Determine the (X, Y) coordinate at the center of the cell enclosing the given text.  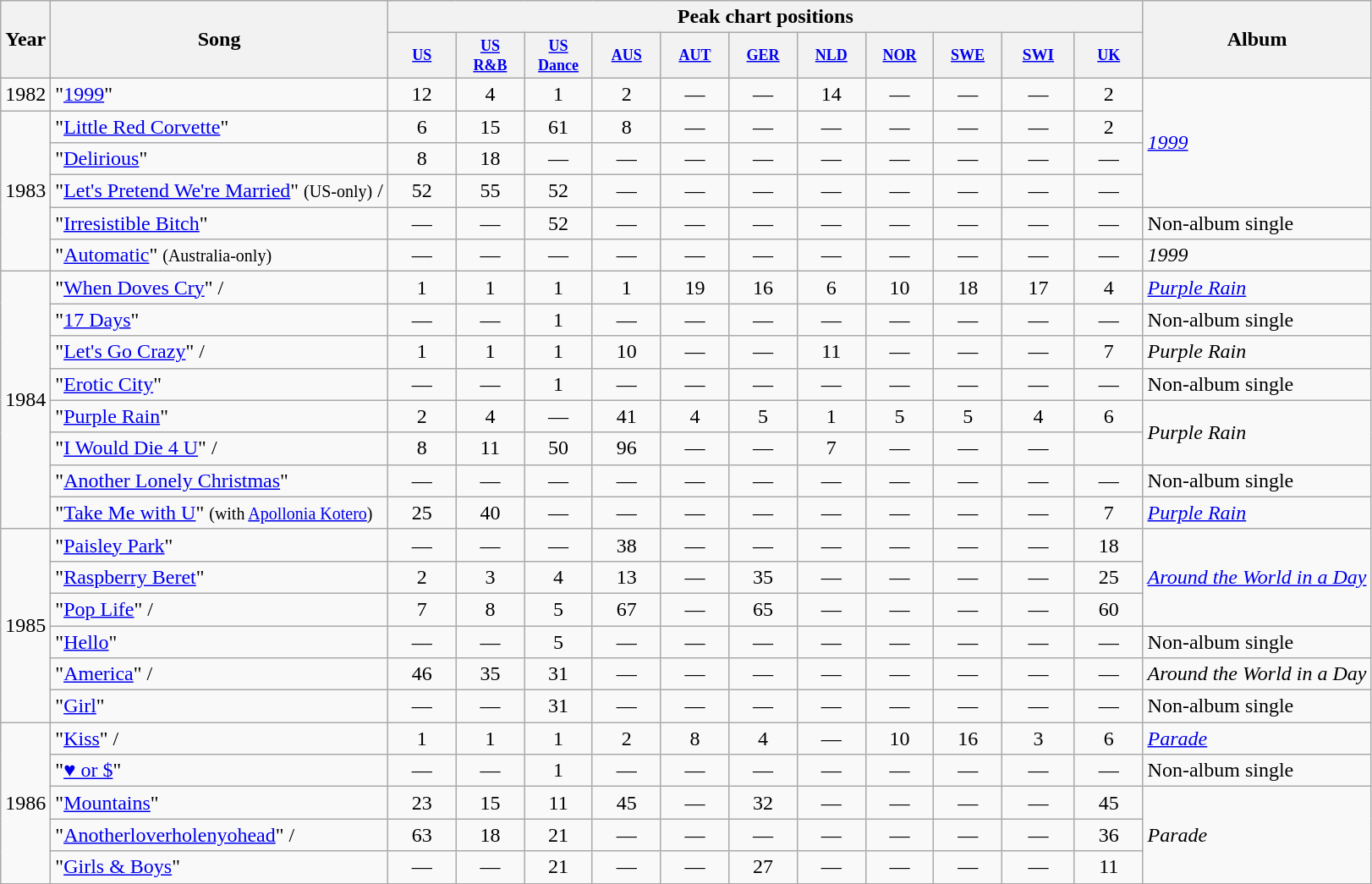
"♥ or $" (220, 771)
US (421, 56)
"17 Days" (220, 320)
SWI (1038, 56)
"Pop Life" / (220, 609)
Song (220, 40)
1983 (25, 191)
50 (558, 448)
"Take Me with U" (with Apollonia Kotero) (220, 513)
17 (1038, 288)
NOR (900, 56)
"Mountains" (220, 803)
"Purple Rain" (220, 416)
60 (1108, 609)
USR&B (491, 56)
"Paisley Park" (220, 545)
1984 (25, 400)
"Raspberry Beret" (220, 577)
AUS (626, 56)
23 (421, 803)
"Let's Go Crazy" / (220, 352)
UK (1108, 56)
"Girls & Boys" (220, 867)
38 (626, 545)
"Girl" (220, 706)
NLD (831, 56)
GER (763, 56)
1985 (25, 625)
"When Doves Cry" / (220, 288)
"Delirious" (220, 159)
36 (1108, 835)
"Let's Pretend We're Married" (US-only) / (220, 191)
65 (763, 609)
63 (421, 835)
"Kiss" / (220, 738)
14 (831, 94)
19 (695, 288)
46 (421, 674)
Peak chart positions (765, 17)
"Hello" (220, 642)
"Erotic City" (220, 384)
55 (491, 191)
AUT (695, 56)
13 (626, 577)
61 (558, 127)
Year (25, 40)
"Irresistible Bitch" (220, 223)
1986 (25, 803)
1982 (25, 94)
"I Would Die 4 U" / (220, 448)
96 (626, 448)
27 (763, 867)
"1999" (220, 94)
"Little Red Corvette" (220, 127)
SWE (968, 56)
32 (763, 803)
USDance (558, 56)
"America" / (220, 674)
12 (421, 94)
Album (1257, 40)
"Anotherloverholenyohead" / (220, 835)
"Another Lonely Christmas" (220, 480)
40 (491, 513)
41 (626, 416)
67 (626, 609)
"Automatic" (Australia-only) (220, 255)
